Detect which cell encompasses the target text, then output its (X, Y) center coordinate. 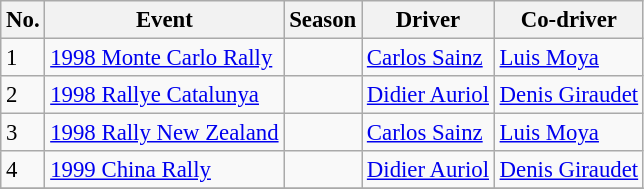
1 (23, 58)
1998 Monte Carlo Rally (164, 58)
Driver (428, 20)
Co-driver (568, 20)
Season (323, 20)
4 (23, 170)
3 (23, 133)
No. (23, 20)
1999 China Rally (164, 170)
Event (164, 20)
1998 Rallye Catalunya (164, 95)
2 (23, 95)
1998 Rally New Zealand (164, 133)
